Identify which cell holds the provided text, then report its (x, y) central coordinate. 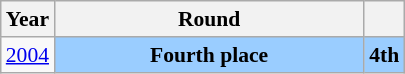
2004 (28, 55)
Round (209, 19)
Fourth place (209, 55)
Year (28, 19)
4th (384, 55)
